Identify which cell holds the provided text, then report its [X, Y] central coordinate. 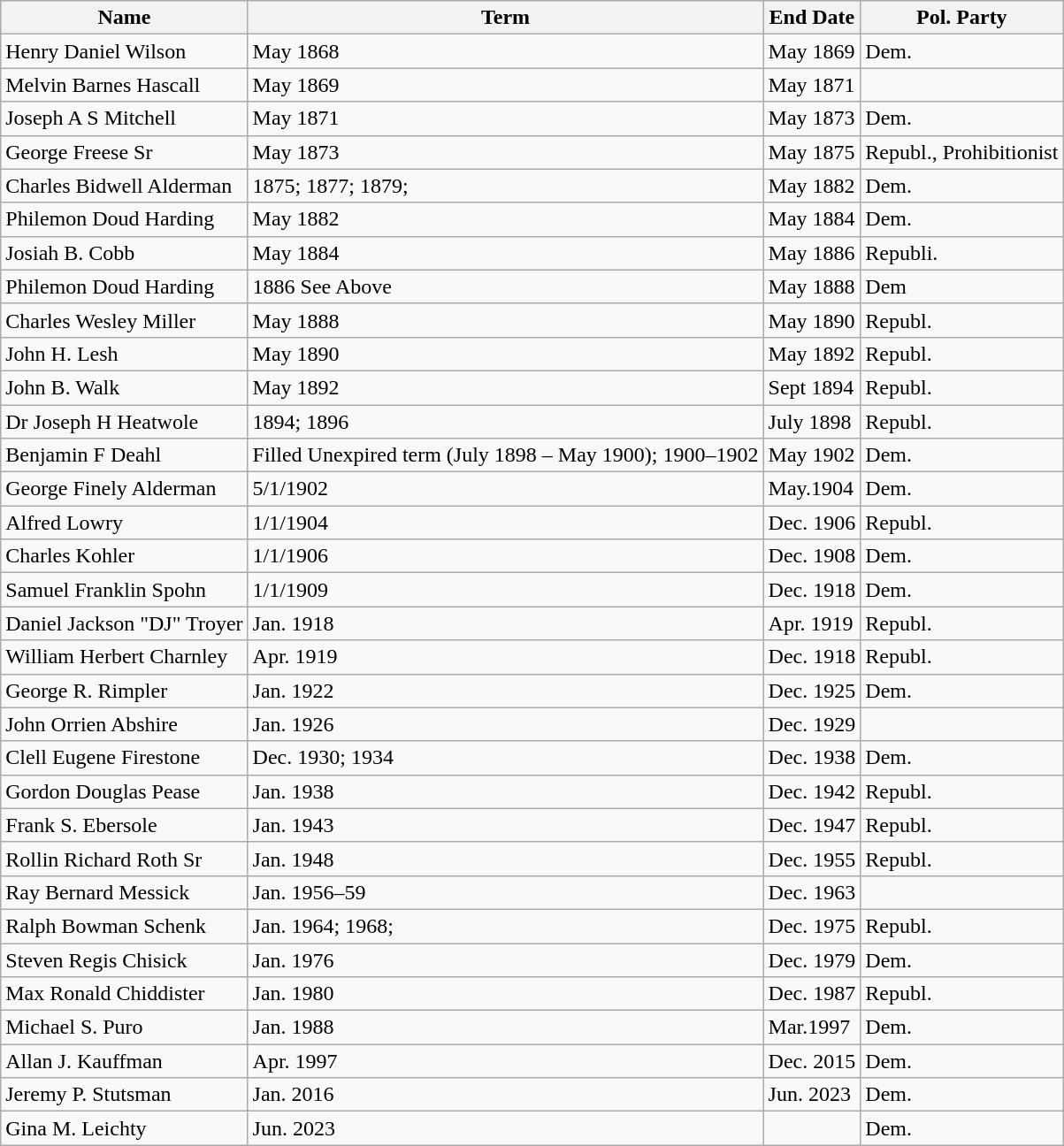
George Finely Alderman [124, 489]
Dr Joseph H Heatwole [124, 422]
Republ., Prohibitionist [962, 152]
Joseph A S Mitchell [124, 118]
Josiah B. Cobb [124, 253]
Dem [962, 286]
Dec. 1942 [812, 791]
Gina M. Leichty [124, 1128]
Rollin Richard Roth Sr [124, 859]
Dec. 1906 [812, 523]
Dec. 1963 [812, 892]
Republi. [962, 253]
Dec. 2015 [812, 1061]
Dec. 1947 [812, 825]
May 1886 [812, 253]
John B. Walk [124, 387]
Jan. 1948 [506, 859]
Dec. 1925 [812, 691]
Jan. 1980 [506, 994]
Charles Bidwell Alderman [124, 186]
1875; 1877; 1879; [506, 186]
5/1/1902 [506, 489]
Pol. Party [962, 18]
Jan. 1976 [506, 959]
1/1/1906 [506, 556]
Jan. 1926 [506, 724]
Henry Daniel Wilson [124, 51]
Dec. 1979 [812, 959]
Jan. 1922 [506, 691]
Benjamin F Deahl [124, 455]
Gordon Douglas Pease [124, 791]
Dec. 1938 [812, 758]
Jan. 1938 [506, 791]
George R. Rimpler [124, 691]
Allan J. Kauffman [124, 1061]
Ray Bernard Messick [124, 892]
Jan. 2016 [506, 1095]
Jan. 1918 [506, 623]
Clell Eugene Firestone [124, 758]
Melvin Barnes Hascall [124, 85]
Alfred Lowry [124, 523]
Michael S. Puro [124, 1028]
May 1875 [812, 152]
Mar.1997 [812, 1028]
Dec. 1930; 1934 [506, 758]
Dec. 1987 [812, 994]
Sept 1894 [812, 387]
Charles Wesley Miller [124, 320]
Jan. 1943 [506, 825]
Max Ronald Chiddister [124, 994]
William Herbert Charnley [124, 657]
George Freese Sr [124, 152]
Dec. 1929 [812, 724]
Steven Regis Chisick [124, 959]
Filled Unexpired term (July 1898 – May 1900); 1900–1902 [506, 455]
Daniel Jackson "DJ" Troyer [124, 623]
Samuel Franklin Spohn [124, 590]
Jan. 1956–59 [506, 892]
John H. Lesh [124, 354]
Dec. 1975 [812, 926]
Term [506, 18]
Frank S. Ebersole [124, 825]
Charles Kohler [124, 556]
1/1/1904 [506, 523]
May.1904 [812, 489]
John Orrien Abshire [124, 724]
Jan. 1964; 1968; [506, 926]
Dec. 1908 [812, 556]
Ralph Bowman Schenk [124, 926]
May 1868 [506, 51]
July 1898 [812, 422]
May 1902 [812, 455]
Dec. 1955 [812, 859]
Jan. 1988 [506, 1028]
Apr. 1997 [506, 1061]
Jeremy P. Stutsman [124, 1095]
1894; 1896 [506, 422]
Name [124, 18]
1/1/1909 [506, 590]
End Date [812, 18]
1886 See Above [506, 286]
